From the cell containing the given text, extract its center point as [x, y] coordinate. 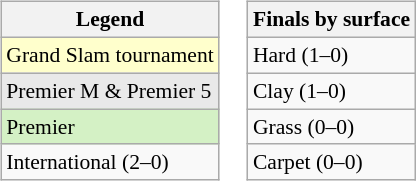
Premier M & Premier 5 [110, 91]
Finals by surface [332, 20]
Carpet (0–0) [332, 162]
Grass (0–0) [332, 127]
Legend [110, 20]
Hard (1–0) [332, 55]
Clay (1–0) [332, 91]
Premier [110, 127]
International (2–0) [110, 162]
Grand Slam tournament [110, 55]
